Return the (X, Y) coordinate for the center point of the cell that contains the specified text.  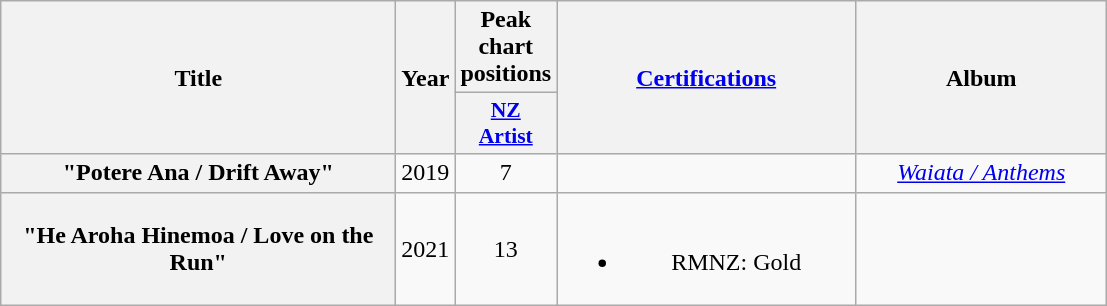
"He Aroha Hinemoa / Love on the Run" (198, 248)
Year (426, 78)
Certifications (706, 78)
Album (982, 78)
"Potere Ana / Drift Away" (198, 173)
2021 (426, 248)
Waiata / Anthems (982, 173)
Peak chart positions (506, 47)
RMNZ: Gold (706, 248)
2019 (426, 173)
NZArtist (506, 124)
Title (198, 78)
13 (506, 248)
7 (506, 173)
